Scan for the cell matching the given text and deliver its [X, Y] coordinate at center. 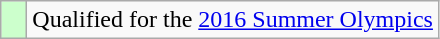
Qualified for the 2016 Summer Olympics [233, 20]
